Search for the cell housing the specified text and yield its [X, Y] center coordinate. 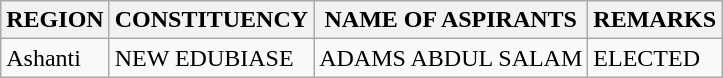
ELECTED [655, 58]
Ashanti [55, 58]
REMARKS [655, 20]
NEW EDUBIASE [211, 58]
NAME OF ASPIRANTS [451, 20]
CONSTITUENCY [211, 20]
REGION [55, 20]
ADAMS ABDUL SALAM [451, 58]
